Return [x, y] of the center of cell containing provided text 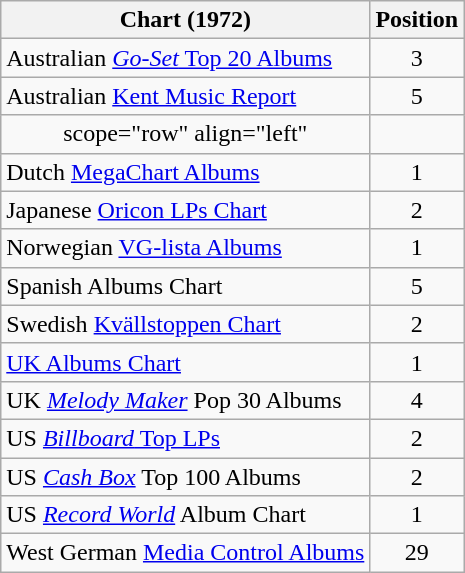
29 [417, 553]
Position [417, 20]
Chart (1972) [186, 20]
Swedish Kvällstoppen Chart [186, 324]
Australian Kent Music Report [186, 96]
Dutch MegaChart Albums [186, 172]
4 [417, 400]
Australian Go-Set Top 20 Albums [186, 58]
US Cash Box Top 100 Albums [186, 477]
scope="row" align="left" [186, 134]
UK Melody Maker Pop 30 Albums [186, 400]
UK Albums Chart [186, 362]
Japanese Oricon LPs Chart [186, 210]
Norwegian VG-lista Albums [186, 248]
West German Media Control Albums [186, 553]
US Record World Album Chart [186, 515]
Spanish Albums Chart [186, 286]
US Billboard Top LPs [186, 438]
3 [417, 58]
